Locate the cell with the specified text and output its [X, Y] center coordinate. 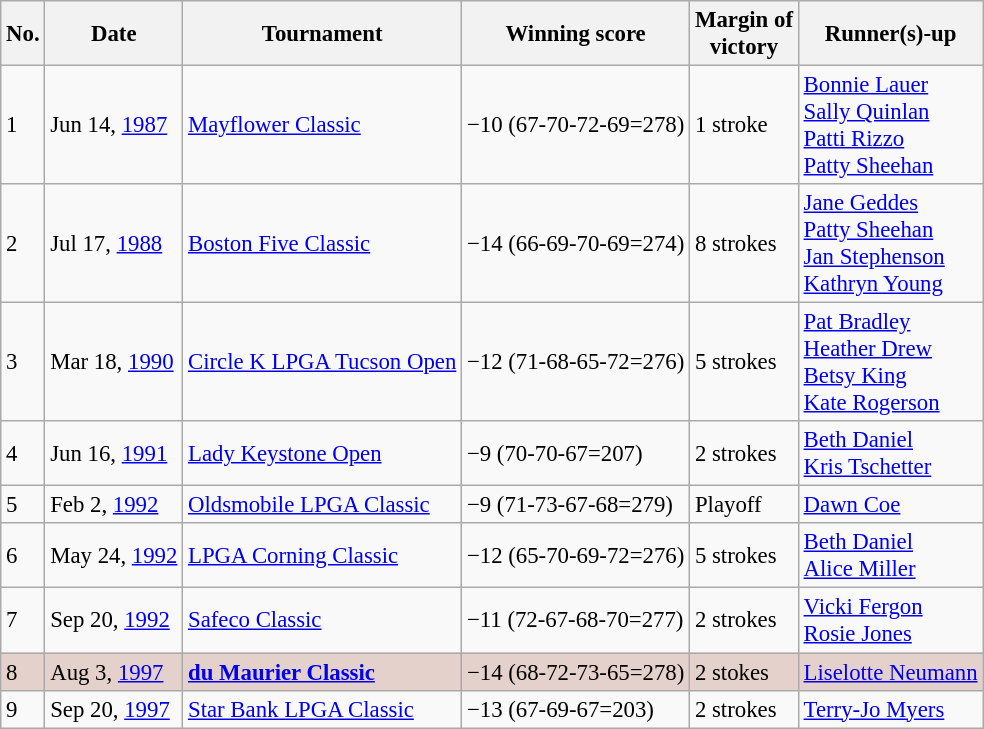
Aug 3, 1997 [114, 672]
Vicki Fergon Rosie Jones [890, 620]
−9 (70-70-67=207) [576, 454]
2 [23, 244]
Oldsmobile LPGA Classic [322, 505]
Boston Five Classic [322, 244]
Sep 20, 1997 [114, 709]
Liselotte Neumann [890, 672]
Jane Geddes Patty Sheehan Jan Stephenson Kathryn Young [890, 244]
Safeco Classic [322, 620]
1 [23, 126]
1 stroke [744, 126]
−13 (67-69-67=203) [576, 709]
Feb 2, 1992 [114, 505]
Winning score [576, 34]
−9 (71-73-67-68=279) [576, 505]
May 24, 1992 [114, 556]
LPGA Corning Classic [322, 556]
Mayflower Classic [322, 126]
Beth Daniel Kris Tschetter [890, 454]
6 [23, 556]
Jul 17, 1988 [114, 244]
Dawn Coe [890, 505]
2 stokes [744, 672]
Tournament [322, 34]
5 [23, 505]
−14 (68-72-73-65=278) [576, 672]
Beth Daniel Alice Miller [890, 556]
Runner(s)-up [890, 34]
Circle K LPGA Tucson Open [322, 362]
8 strokes [744, 244]
Date [114, 34]
Terry-Jo Myers [890, 709]
−12 (65-70-69-72=276) [576, 556]
Jun 16, 1991 [114, 454]
−10 (67-70-72-69=278) [576, 126]
9 [23, 709]
du Maurier Classic [322, 672]
Sep 20, 1992 [114, 620]
Jun 14, 1987 [114, 126]
No. [23, 34]
−11 (72-67-68-70=277) [576, 620]
7 [23, 620]
Playoff [744, 505]
Margin ofvictory [744, 34]
4 [23, 454]
Bonnie Lauer Sally Quinlan Patti Rizzo Patty Sheehan [890, 126]
Mar 18, 1990 [114, 362]
Star Bank LPGA Classic [322, 709]
−12 (71-68-65-72=276) [576, 362]
3 [23, 362]
Pat Bradley Heather Drew Betsy King Kate Rogerson [890, 362]
8 [23, 672]
−14 (66-69-70-69=274) [576, 244]
Lady Keystone Open [322, 454]
